From the cell containing the given text, extract its center point as (X, Y) coordinate. 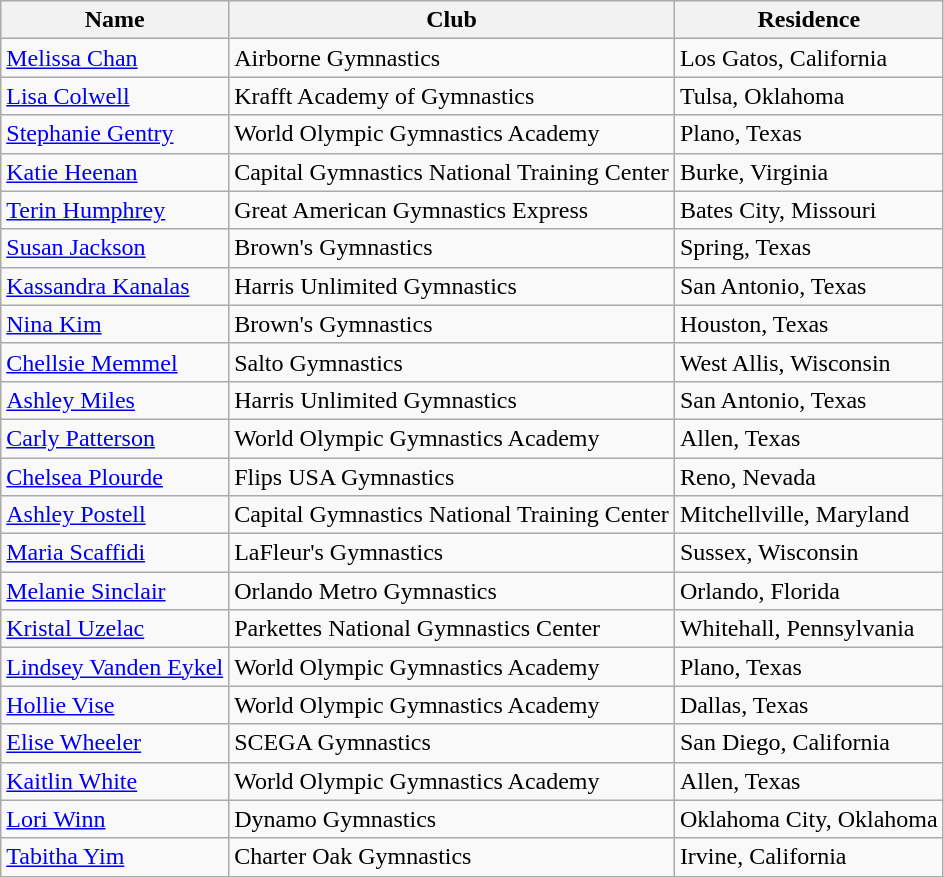
Great American Gymnastics Express (452, 210)
Lori Winn (115, 819)
Kaitlin White (115, 781)
Club (452, 20)
Dallas, Texas (808, 705)
Residence (808, 20)
LaFleur's Gymnastics (452, 553)
Lisa Colwell (115, 96)
Dynamo Gymnastics (452, 819)
San Diego, California (808, 743)
Nina Kim (115, 324)
Hollie Vise (115, 705)
Bates City, Missouri (808, 210)
Melissa Chan (115, 58)
Orlando, Florida (808, 591)
Oklahoma City, Oklahoma (808, 819)
Irvine, California (808, 857)
Tabitha Yim (115, 857)
Flips USA Gymnastics (452, 477)
Burke, Virginia (808, 172)
Orlando Metro Gymnastics (452, 591)
Chellsie Memmel (115, 362)
Chelsea Plourde (115, 477)
Tulsa, Oklahoma (808, 96)
Elise Wheeler (115, 743)
Terin Humphrey (115, 210)
Name (115, 20)
Ashley Postell (115, 515)
Kristal Uzelac (115, 629)
Maria Scaffidi (115, 553)
Houston, Texas (808, 324)
Susan Jackson (115, 248)
Whitehall, Pennsylvania (808, 629)
Parkettes National Gymnastics Center (452, 629)
Kassandra Kanalas (115, 286)
Carly Patterson (115, 438)
Lindsey Vanden Eykel (115, 667)
Spring, Texas (808, 248)
Melanie Sinclair (115, 591)
West Allis, Wisconsin (808, 362)
Airborne Gymnastics (452, 58)
SCEGA Gymnastics (452, 743)
Mitchellville, Maryland (808, 515)
Stephanie Gentry (115, 134)
Sussex, Wisconsin (808, 553)
Los Gatos, California (808, 58)
Salto Gymnastics (452, 362)
Ashley Miles (115, 400)
Reno, Nevada (808, 477)
Charter Oak Gymnastics (452, 857)
Katie Heenan (115, 172)
Krafft Academy of Gymnastics (452, 96)
